Find where the given text appears and provide that cell's center as [X, Y] coordinate. 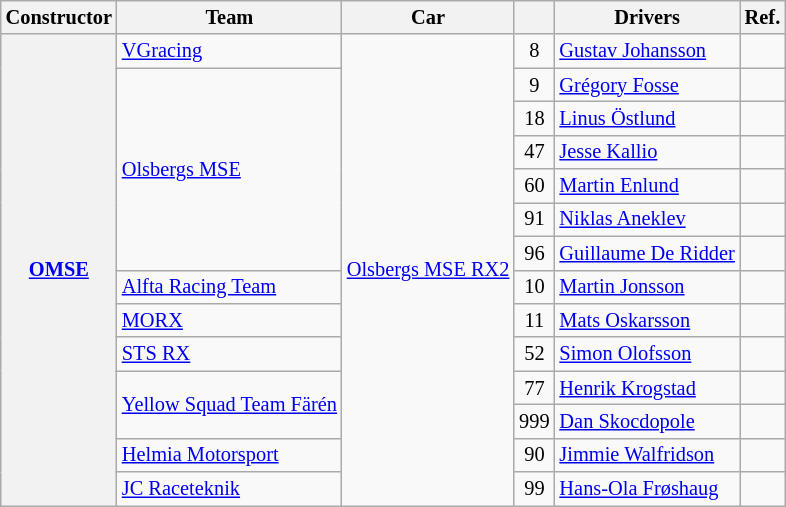
Henrik Krogstad [648, 388]
Niklas Aneklev [648, 219]
Helmia Motorsport [230, 455]
Guillaume De Ridder [648, 253]
18 [534, 118]
52 [534, 354]
Yellow Squad Team Färén [230, 404]
Hans-Ola Frøshaug [648, 489]
Jimmie Walfridson [648, 455]
Mats Oskarsson [648, 320]
77 [534, 388]
8 [534, 51]
OMSE [59, 270]
Drivers [648, 17]
Martin Jonsson [648, 287]
Car [428, 17]
60 [534, 186]
Gustav Johansson [648, 51]
96 [534, 253]
11 [534, 320]
VGracing [230, 51]
Martin Enlund [648, 186]
Grégory Fosse [648, 85]
Team [230, 17]
STS RX [230, 354]
Constructor [59, 17]
999 [534, 421]
99 [534, 489]
Simon Olofsson [648, 354]
Ref. [762, 17]
91 [534, 219]
Jesse Kallio [648, 152]
10 [534, 287]
JC Raceteknik [230, 489]
MORX [230, 320]
Linus Östlund [648, 118]
9 [534, 85]
Olsbergs MSE RX2 [428, 270]
Dan Skocdopole [648, 421]
Olsbergs MSE [230, 169]
Alfta Racing Team [230, 287]
90 [534, 455]
47 [534, 152]
